Find where the given text appears and provide that cell's center as (X, Y) coordinate. 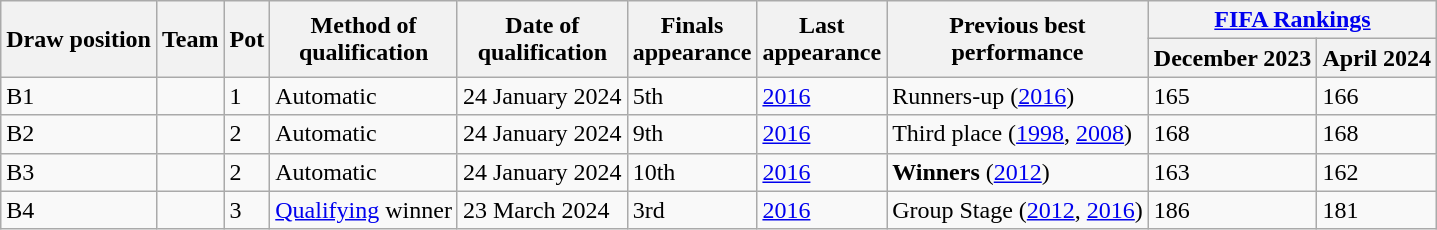
April 2024 (1377, 58)
Pot (247, 39)
Winners (2012) (1018, 172)
Runners-up (2016) (1018, 96)
December 2023 (1232, 58)
1 (247, 96)
B2 (79, 134)
3 (247, 210)
162 (1377, 172)
166 (1377, 96)
181 (1377, 210)
Method ofqualification (364, 39)
5th (692, 96)
Team (190, 39)
Finalsappearance (692, 39)
Qualifying winner (364, 210)
10th (692, 172)
Draw position (79, 39)
Lastappearance (822, 39)
186 (1232, 210)
B1 (79, 96)
Third place (1998, 2008) (1018, 134)
B4 (79, 210)
165 (1232, 96)
23 March 2024 (542, 210)
FIFA Rankings (1292, 20)
Date ofqualification (542, 39)
9th (692, 134)
3rd (692, 210)
163 (1232, 172)
Previous bestperformance (1018, 39)
Group Stage (2012, 2016) (1018, 210)
B3 (79, 172)
